Capture the cell that displays the provided text and extract its [X, Y] central coordinate. 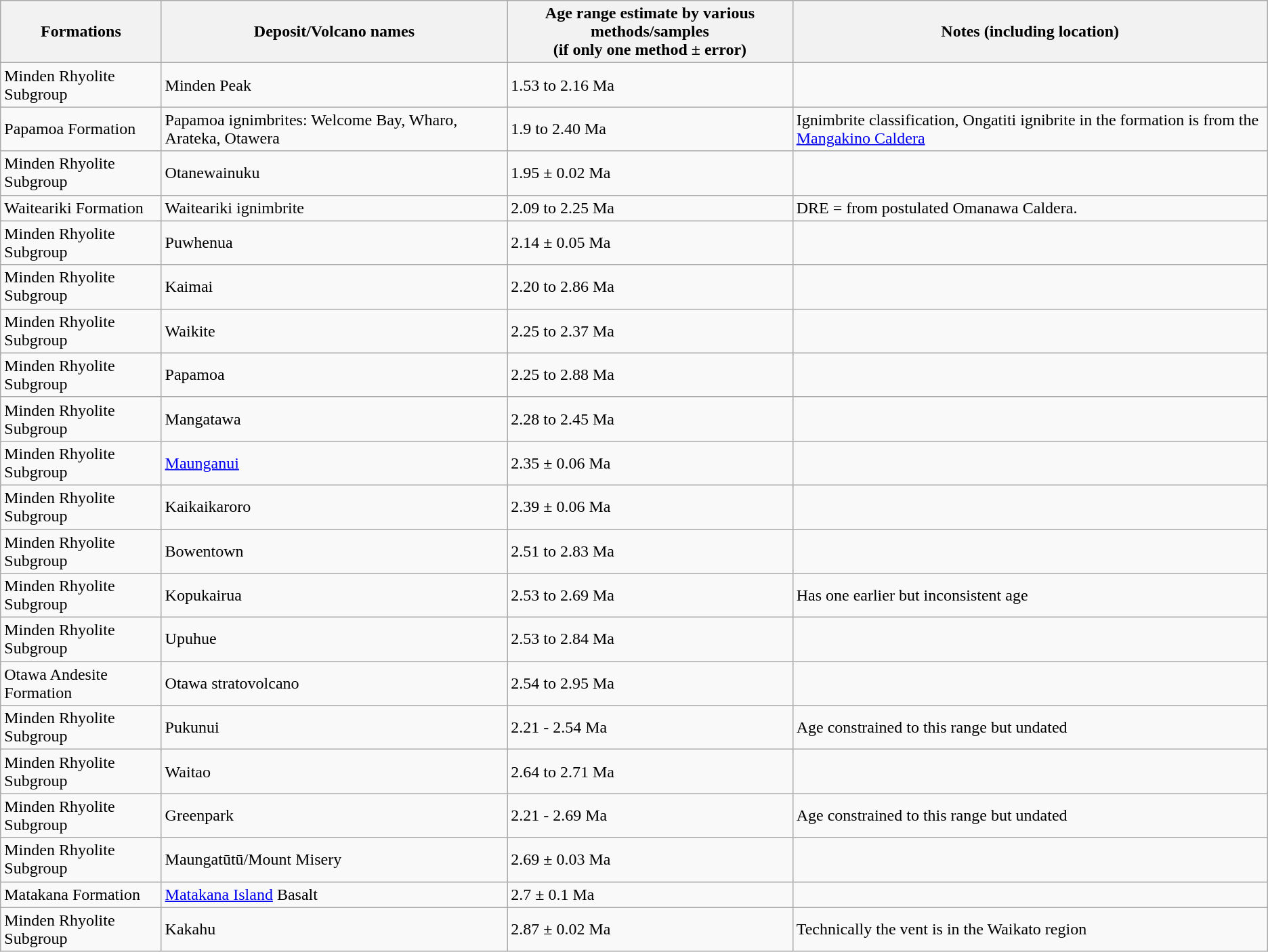
2.39 ± 0.06 Ma [650, 506]
Waikite [335, 330]
2.35 ± 0.06 Ma [650, 463]
2.53 to 2.69 Ma [650, 596]
2.21 - 2.54 Ma [650, 727]
Technically the vent is in the Waikato region [1030, 929]
2.87 ± 0.02 Ma [650, 929]
Mangatawa [335, 418]
Greenpark [335, 815]
Bowentown [335, 551]
Ignimbrite classification, Ongatiti ignibrite in the formation is from the Mangakino Caldera [1030, 129]
2.14 ± 0.05 Ma [650, 242]
Deposit/Volcano names [335, 32]
Otawa Andesite Formation [81, 684]
Maungatūtū/Mount Misery [335, 860]
Age range estimate by various methods/samples(if only one method ± error) [650, 32]
Otanewainuku [335, 173]
Kaikaikaroro [335, 506]
2.7 ± 0.1 Ma [650, 894]
DRE = from postulated Omanawa Caldera. [1030, 208]
Has one earlier but inconsistent age [1030, 596]
Puwhenua [335, 242]
2.21 - 2.69 Ma [650, 815]
2.20 to 2.86 Ma [650, 287]
1.95 ± 0.02 Ma [650, 173]
Kakahu [335, 929]
2.25 to 2.88 Ma [650, 375]
2.54 to 2.95 Ma [650, 684]
2.69 ± 0.03 Ma [650, 860]
Kopukairua [335, 596]
Upuhue [335, 639]
Formations [81, 32]
Waitao [335, 772]
Pukunui [335, 727]
2.28 to 2.45 Ma [650, 418]
2.51 to 2.83 Ma [650, 551]
2.25 to 2.37 Ma [650, 330]
Maunganui [335, 463]
Papamoa ignimbrites: Welcome Bay, Wharo, Arateka, Otawera [335, 129]
2.09 to 2.25 Ma [650, 208]
Matakana Island Basalt [335, 894]
1.9 to 2.40 Ma [650, 129]
Otawa stratovolcano [335, 684]
Papamoa Formation [81, 129]
Papamoa [335, 375]
1.53 to 2.16 Ma [650, 85]
2.53 to 2.84 Ma [650, 639]
Minden Peak [335, 85]
Kaimai [335, 287]
Waiteariki ignimbrite [335, 208]
Waiteariki Formation [81, 208]
Notes (including location) [1030, 32]
Matakana Formation [81, 894]
2.64 to 2.71 Ma [650, 772]
